Scan for the cell matching the given text and deliver its [X, Y] coordinate at center. 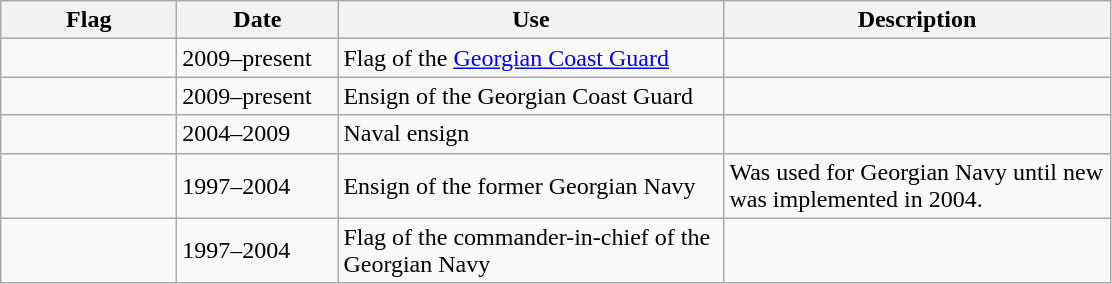
Ensign of the Georgian Coast Guard [531, 96]
Use [531, 20]
Naval ensign [531, 134]
Flag of the commander-in-chief of the Georgian Navy [531, 250]
Was used for Georgian Navy until new was implemented in 2004. [917, 186]
Date [258, 20]
Description [917, 20]
2004–2009 [258, 134]
Flag of the Georgian Coast Guard [531, 58]
Ensign of the former Georgian Navy [531, 186]
Flag [89, 20]
